For the text-containing cell, return its midpoint in (X, Y) coordinate format. 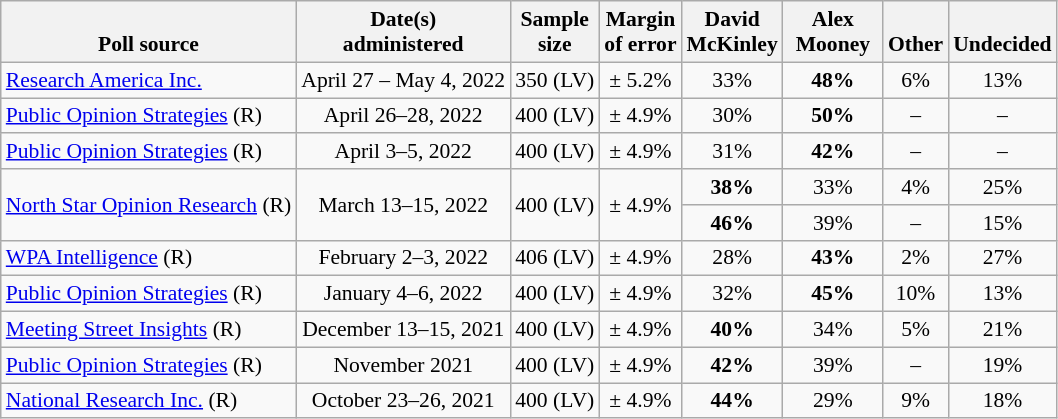
31% (732, 152)
10% (916, 294)
Date(s)administered (403, 32)
25% (1002, 187)
Samplesize (554, 32)
AlexMooney (833, 32)
34% (833, 330)
Other (916, 32)
48% (833, 80)
April 26–28, 2022 (403, 116)
43% (833, 258)
Meeting Street Insights (R) (148, 330)
National Research Inc. (R) (148, 401)
19% (1002, 365)
406 (LV) (554, 258)
38% (732, 187)
2% (916, 258)
27% (1002, 258)
5% (916, 330)
21% (1002, 330)
DavidMcKinley (732, 32)
Marginof error (640, 32)
4% (916, 187)
44% (732, 401)
6% (916, 80)
Undecided (1002, 32)
50% (833, 116)
18% (1002, 401)
WPA Intelligence (R) (148, 258)
350 (LV) (554, 80)
Research America Inc. (148, 80)
30% (732, 116)
April 3–5, 2022 (403, 152)
January 4–6, 2022 (403, 294)
North Star Opinion Research (R) (148, 204)
32% (732, 294)
April 27 – May 4, 2022 (403, 80)
46% (732, 223)
December 13–15, 2021 (403, 330)
40% (732, 330)
9% (916, 401)
28% (732, 258)
February 2–3, 2022 (403, 258)
November 2021 (403, 365)
45% (833, 294)
± 5.2% (640, 80)
15% (1002, 223)
29% (833, 401)
October 23–26, 2021 (403, 401)
March 13–15, 2022 (403, 204)
Poll source (148, 32)
